Return [X, Y] of the center of cell containing provided text 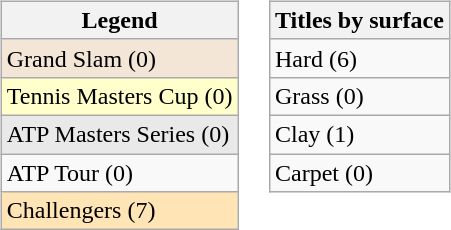
ATP Tour (0) [120, 173]
ATP Masters Series (0) [120, 134]
Titles by surface [359, 20]
Clay (1) [359, 134]
Legend [120, 20]
Carpet (0) [359, 173]
Tennis Masters Cup (0) [120, 96]
Challengers (7) [120, 211]
Grass (0) [359, 96]
Grand Slam (0) [120, 58]
Hard (6) [359, 58]
